Capture the cell that displays the provided text and extract its (X, Y) central coordinate. 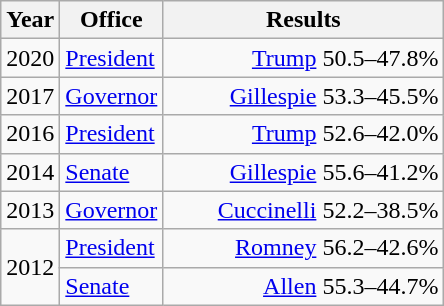
Year (30, 20)
Gillespie 55.6–41.2% (304, 172)
Trump 52.6–42.0% (304, 134)
Results (304, 20)
Cuccinelli 52.2–38.5% (304, 210)
Romney 56.2–42.6% (304, 248)
Gillespie 53.3–45.5% (304, 96)
2012 (30, 267)
2013 (30, 210)
Trump 50.5–47.8% (304, 58)
2016 (30, 134)
2020 (30, 58)
2014 (30, 172)
Office (112, 20)
Allen 55.3–44.7% (304, 286)
2017 (30, 96)
